Search for the cell housing the specified text and yield its [x, y] center coordinate. 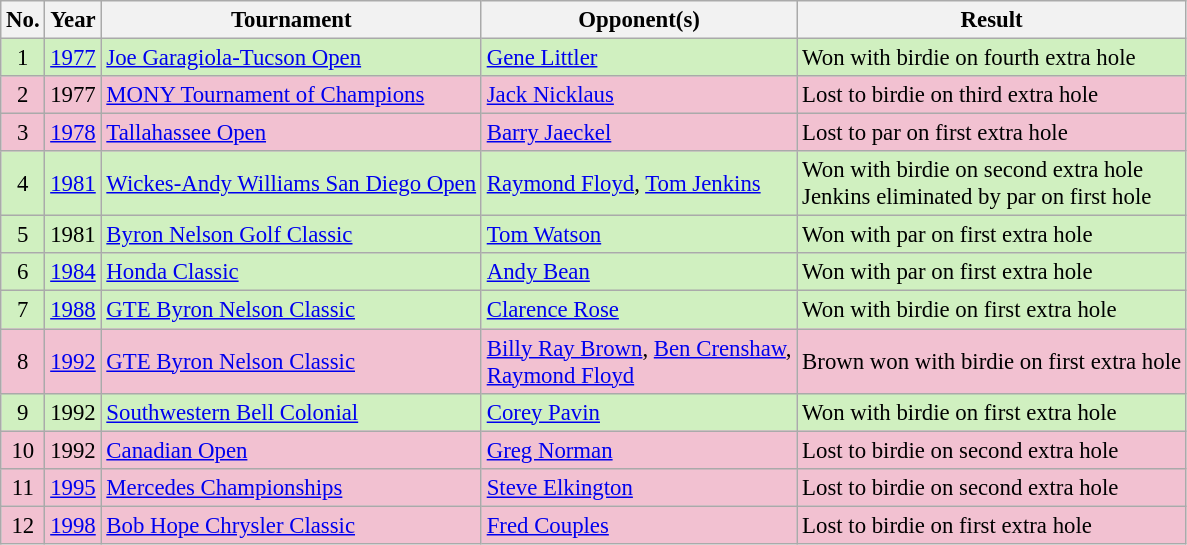
1995 [73, 487]
Wickes-Andy Williams San Diego Open [291, 184]
6 [23, 273]
3 [23, 133]
Won with birdie on fourth extra hole [992, 58]
Barry Jaeckel [638, 133]
Year [73, 20]
11 [23, 487]
Greg Norman [638, 450]
1 [23, 58]
1998 [73, 525]
Mercedes Championships [291, 487]
Raymond Floyd, Tom Jenkins [638, 184]
Gene Littler [638, 58]
Andy Bean [638, 273]
MONY Tournament of Champions [291, 95]
Billy Ray Brown, Ben Crenshaw, Raymond Floyd [638, 362]
Steve Elkington [638, 487]
12 [23, 525]
Byron Nelson Golf Classic [291, 235]
Bob Hope Chrysler Classic [291, 525]
1978 [73, 133]
Opponent(s) [638, 20]
Brown won with birdie on first extra hole [992, 362]
10 [23, 450]
Lost to par on first extra hole [992, 133]
7 [23, 310]
Tallahassee Open [291, 133]
8 [23, 362]
Fred Couples [638, 525]
1988 [73, 310]
Jack Nicklaus [638, 95]
2 [23, 95]
Corey Pavin [638, 412]
9 [23, 412]
1984 [73, 273]
Southwestern Bell Colonial [291, 412]
Clarence Rose [638, 310]
Honda Classic [291, 273]
Tournament [291, 20]
No. [23, 20]
Lost to birdie on third extra hole [992, 95]
Canadian Open [291, 450]
Won with birdie on second extra holeJenkins eliminated by par on first hole [992, 184]
Result [992, 20]
Lost to birdie on first extra hole [992, 525]
Tom Watson [638, 235]
5 [23, 235]
Joe Garagiola-Tucson Open [291, 58]
4 [23, 184]
